Locate the cell with the specified text and output its [X, Y] center coordinate. 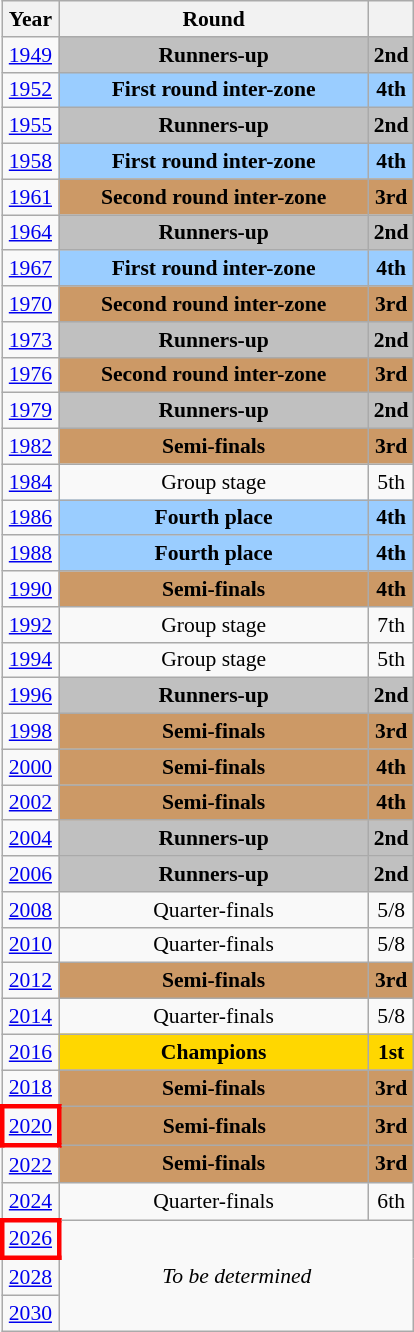
1973 [30, 340]
2018 [30, 1088]
7th [392, 625]
1998 [30, 732]
1961 [30, 197]
1986 [30, 518]
1955 [30, 126]
1970 [30, 304]
2002 [30, 803]
1988 [30, 554]
1996 [30, 696]
2030 [30, 1314]
2012 [30, 981]
2028 [30, 1278]
1952 [30, 90]
1984 [30, 482]
2016 [30, 1052]
Champions [214, 1052]
1979 [30, 411]
1994 [30, 660]
2022 [30, 1164]
2008 [30, 910]
2014 [30, 1017]
1st [392, 1052]
2020 [30, 1126]
2024 [30, 1202]
Round [214, 19]
1958 [30, 162]
2004 [30, 839]
6th [392, 1202]
1982 [30, 447]
2010 [30, 945]
1964 [30, 233]
1990 [30, 589]
To be determined [236, 1276]
1949 [30, 55]
Year [30, 19]
2006 [30, 874]
1992 [30, 625]
1976 [30, 375]
2000 [30, 767]
2026 [30, 1240]
1967 [30, 269]
